Find where the given text appears and provide that cell's center as [X, Y] coordinate. 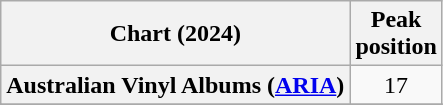
17 [396, 85]
Australian Vinyl Albums (ARIA) [176, 85]
Chart (2024) [176, 34]
Peakposition [396, 34]
